Capture the cell that displays the provided text and extract its (X, Y) central coordinate. 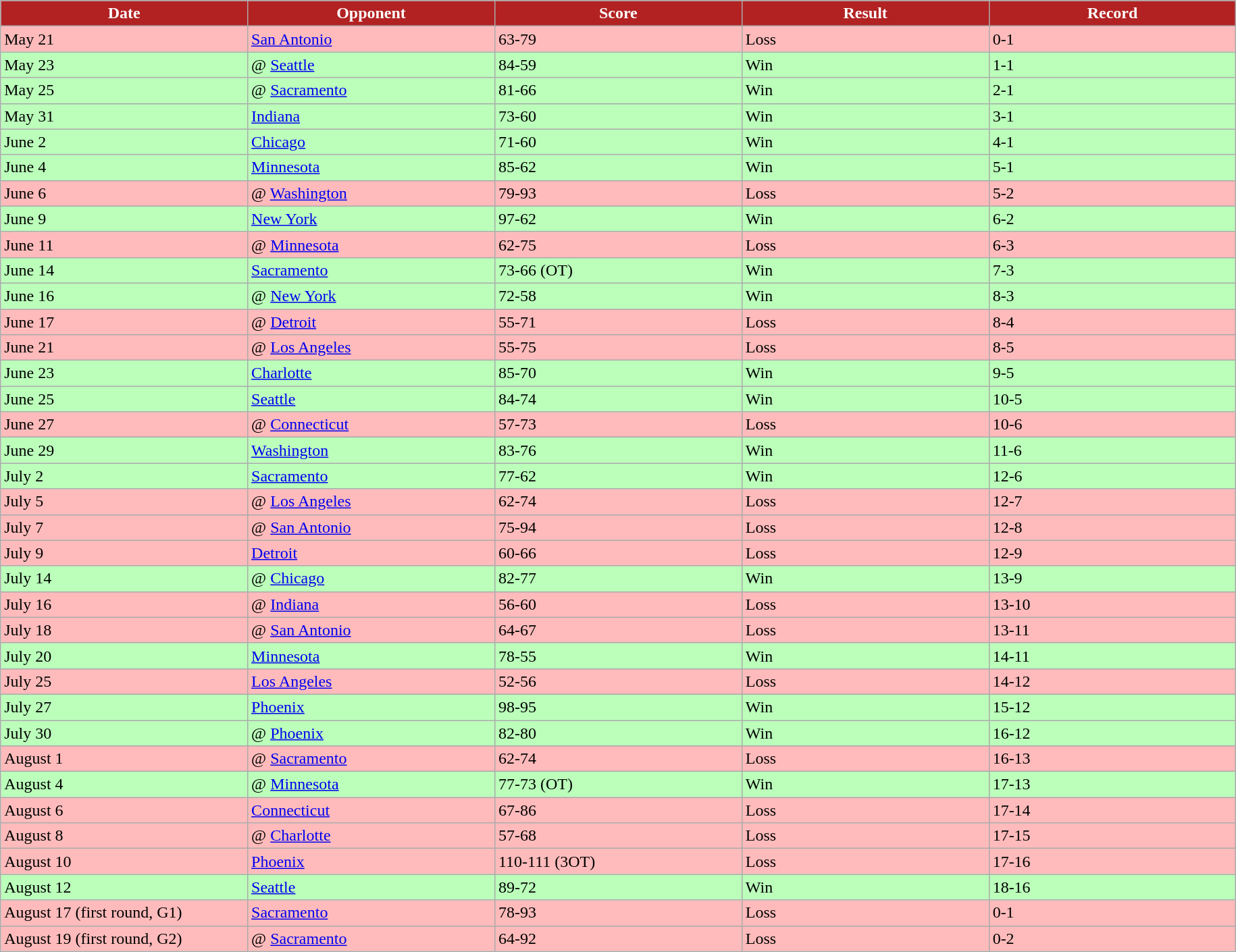
17-14 (1112, 810)
August 1 (124, 759)
Score (618, 14)
Opponent (371, 14)
@ Detroit (371, 322)
81-66 (618, 90)
63-79 (618, 39)
56-60 (618, 604)
97-62 (618, 219)
1-1 (1112, 65)
@ Phoenix (371, 733)
Date (124, 14)
July 27 (124, 707)
83-76 (618, 450)
@ Washington (371, 193)
June 11 (124, 244)
July 5 (124, 502)
August 17 (first round, G1) (124, 913)
13-9 (1112, 579)
7-3 (1112, 270)
August 8 (124, 836)
Washington (371, 450)
June 2 (124, 142)
@ Charlotte (371, 836)
89-72 (618, 887)
August 4 (124, 785)
July 25 (124, 681)
9-5 (1112, 373)
Charlotte (371, 373)
77-62 (618, 476)
110-111 (3OT) (618, 862)
12-7 (1112, 502)
8-3 (1112, 296)
June 9 (124, 219)
55-75 (618, 348)
San Antonio (371, 39)
August 12 (124, 887)
July 9 (124, 553)
12-8 (1112, 527)
98-95 (618, 707)
78-93 (618, 913)
July 14 (124, 579)
67-86 (618, 810)
5-1 (1112, 167)
June 17 (124, 322)
55-71 (618, 322)
Indiana (371, 116)
85-70 (618, 373)
@ Seattle (371, 65)
June 16 (124, 296)
85-62 (618, 167)
June 6 (124, 193)
Connecticut (371, 810)
84-74 (618, 399)
Chicago (371, 142)
72-58 (618, 296)
6-2 (1112, 219)
73-60 (618, 116)
13-11 (1112, 630)
84-59 (618, 65)
June 27 (124, 425)
71-60 (618, 142)
Detroit (371, 553)
@ Connecticut (371, 425)
82-80 (618, 733)
16-13 (1112, 759)
75-94 (618, 527)
52-56 (618, 681)
15-12 (1112, 707)
6-3 (1112, 244)
77-73 (OT) (618, 785)
8-5 (1112, 348)
May 21 (124, 39)
June 21 (124, 348)
July 30 (124, 733)
0-2 (1112, 938)
8-4 (1112, 322)
82-77 (618, 579)
10-5 (1112, 399)
May 25 (124, 90)
4-1 (1112, 142)
78-55 (618, 656)
@ Chicago (371, 579)
79-93 (618, 193)
July 16 (124, 604)
July 7 (124, 527)
64-67 (618, 630)
New York (371, 219)
June 29 (124, 450)
62-75 (618, 244)
16-12 (1112, 733)
13-10 (1112, 604)
14-12 (1112, 681)
57-68 (618, 836)
Result (865, 14)
July 18 (124, 630)
@ New York (371, 296)
10-6 (1112, 425)
5-2 (1112, 193)
60-66 (618, 553)
May 23 (124, 65)
@ Indiana (371, 604)
June 23 (124, 373)
12-9 (1112, 553)
June 14 (124, 270)
August 6 (124, 810)
2-1 (1112, 90)
12-6 (1112, 476)
17-15 (1112, 836)
July 2 (124, 476)
17-13 (1112, 785)
64-92 (618, 938)
August 10 (124, 862)
Los Angeles (371, 681)
3-1 (1112, 116)
57-73 (618, 425)
17-16 (1112, 862)
June 4 (124, 167)
June 25 (124, 399)
Record (1112, 14)
14-11 (1112, 656)
May 31 (124, 116)
August 19 (first round, G2) (124, 938)
July 20 (124, 656)
11-6 (1112, 450)
73-66 (OT) (618, 270)
18-16 (1112, 887)
